Pinpoint the cell where the given text exists, returning its [X, Y] midpoint coordinate. 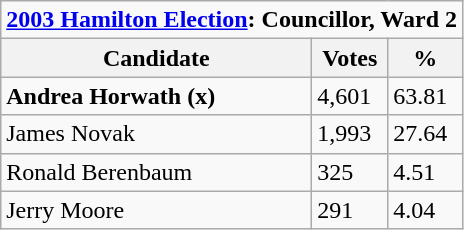
Candidate [156, 58]
Andrea Horwath (x) [156, 96]
291 [350, 210]
4.51 [426, 172]
2003 Hamilton Election: Councillor, Ward 2 [232, 20]
1,993 [350, 134]
27.64 [426, 134]
James Novak [156, 134]
Votes [350, 58]
Ronald Berenbaum [156, 172]
% [426, 58]
325 [350, 172]
4.04 [426, 210]
Jerry Moore [156, 210]
4,601 [350, 96]
63.81 [426, 96]
